Return the (X, Y) coordinate for the center point of the cell that contains the specified text.  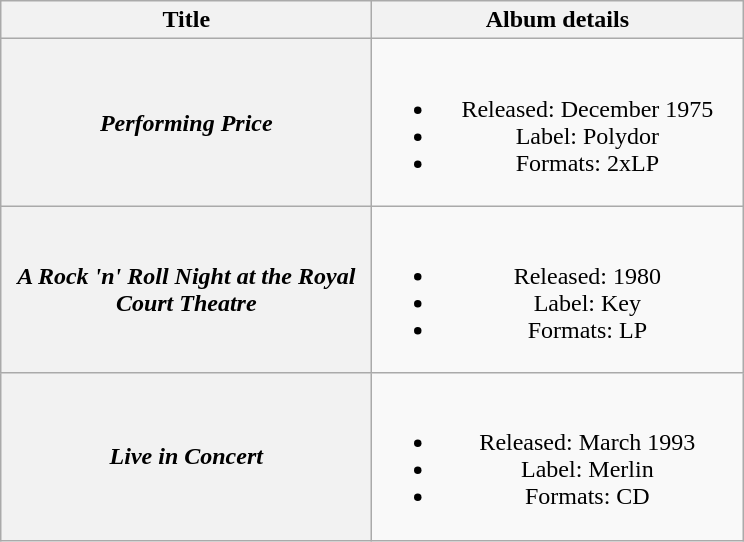
A Rock 'n' Roll Night at the Royal Court Theatre (186, 290)
Released: March 1993Label: MerlinFormats: CD (558, 456)
Live in Concert (186, 456)
Released: 1980Label: KeyFormats: LP (558, 290)
Performing Price (186, 122)
Released: December 1975Label: PolydorFormats: 2xLP (558, 122)
Album details (558, 20)
Title (186, 20)
